Pinpoint the cell where the given text exists, returning its [X, Y] midpoint coordinate. 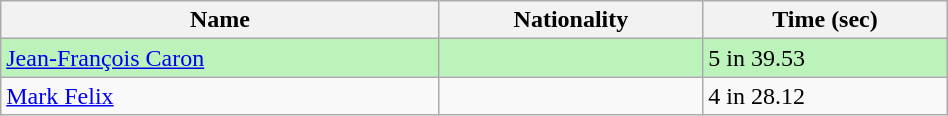
Time (sec) [825, 20]
Mark Felix [220, 96]
4 in 28.12 [825, 96]
Jean-François Caron [220, 58]
Nationality [571, 20]
Name [220, 20]
5 in 39.53 [825, 58]
